Extract the [X, Y] coordinate from the center of the cell holding the provided text.  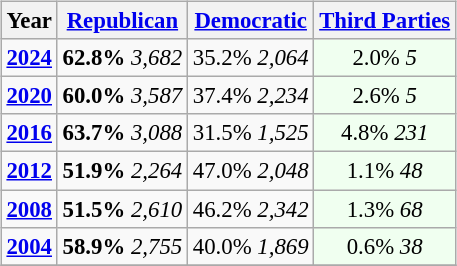
2.0% 5 [385, 58]
2016 [29, 133]
35.2% 2,064 [250, 58]
63.7% 3,088 [122, 133]
58.9% 2,755 [122, 246]
0.6% 38 [385, 246]
37.4% 2,234 [250, 96]
31.5% 1,525 [250, 133]
51.5% 2,610 [122, 209]
4.8% 231 [385, 133]
40.0% 1,869 [250, 246]
60.0% 3,587 [122, 96]
46.2% 2,342 [250, 209]
2020 [29, 96]
62.8% 3,682 [122, 58]
Democratic [250, 21]
47.0% 2,048 [250, 171]
Year [29, 21]
2024 [29, 58]
Third Parties [385, 21]
Republican [122, 21]
2012 [29, 171]
1.3% 68 [385, 209]
1.1% 48 [385, 171]
51.9% 2,264 [122, 171]
2004 [29, 246]
2.6% 5 [385, 96]
2008 [29, 209]
